Extract the (x, y) coordinate from the center of the cell holding the provided text.  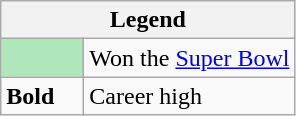
Career high (190, 96)
Bold (42, 96)
Legend (148, 20)
Won the Super Bowl (190, 58)
